Provide the (x, y) coordinate of the cell's center where the given text is located.  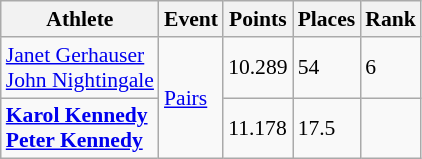
Places (327, 19)
Event (191, 19)
11.178 (258, 128)
Athlete (80, 19)
Karol KennedyPeter Kennedy (80, 128)
Janet GerhauserJohn Nightingale (80, 68)
10.289 (258, 68)
Points (258, 19)
Rank (390, 19)
Pairs (191, 98)
54 (327, 68)
6 (390, 68)
17.5 (327, 128)
